Output the [X, Y] coordinate of the center of the cell containing the given text.  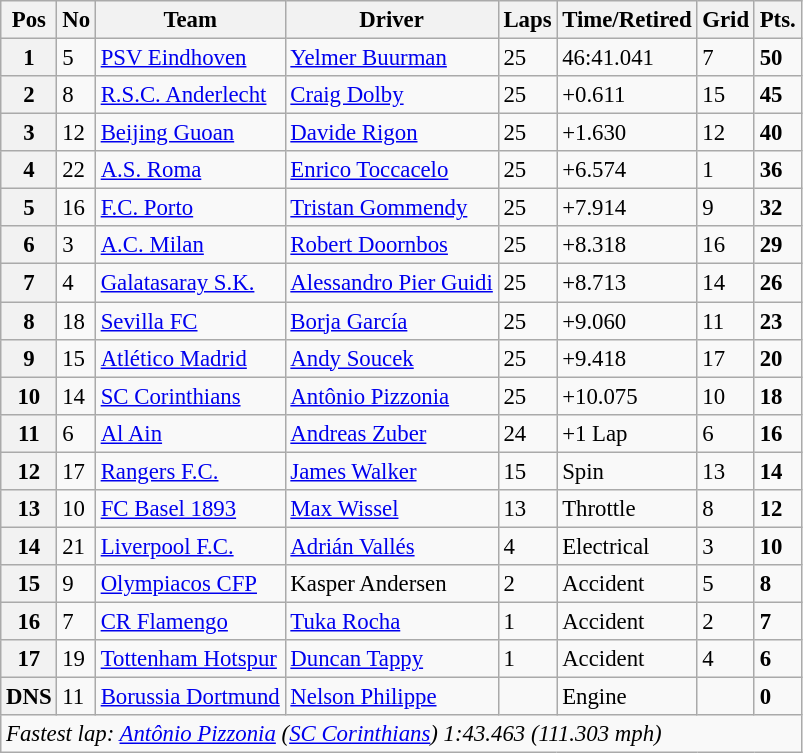
Duncan Tappy [392, 659]
Enrico Toccacelo [392, 170]
F.C. Porto [190, 208]
Antônio Pizzonia [392, 396]
Liverpool F.C. [190, 546]
Throttle [627, 509]
26 [778, 283]
Nelson Philippe [392, 697]
Max Wissel [392, 509]
Andreas Zuber [392, 433]
CR Flamengo [190, 621]
Yelmer Buurman [392, 58]
36 [778, 170]
0 [778, 697]
DNS [29, 697]
SC Corinthians [190, 396]
FC Basel 1893 [190, 509]
Galatasaray S.K. [190, 283]
Tottenham Hotspur [190, 659]
19 [76, 659]
21 [76, 546]
Al Ain [190, 433]
+8.713 [627, 283]
Andy Soucek [392, 358]
50 [778, 58]
A.C. Milan [190, 245]
+1 Lap [627, 433]
Time/Retired [627, 20]
Electrical [627, 546]
Craig Dolby [392, 95]
Laps [528, 20]
+0.611 [627, 95]
Tristan Gommendy [392, 208]
Kasper Andersen [392, 584]
32 [778, 208]
Beijing Guoan [190, 133]
Grid [726, 20]
Adrián Vallés [392, 546]
46:41.041 [627, 58]
+10.075 [627, 396]
Fastest lap: Antônio Pizzonia (SC Corinthians) 1:43.463 (111.303 mph) [401, 734]
+6.574 [627, 170]
Spin [627, 471]
45 [778, 95]
Tuka Rocha [392, 621]
29 [778, 245]
20 [778, 358]
+7.914 [627, 208]
James Walker [392, 471]
A.S. Roma [190, 170]
+8.318 [627, 245]
Sevilla FC [190, 321]
+1.630 [627, 133]
40 [778, 133]
Borja García [392, 321]
No [76, 20]
Robert Doornbos [392, 245]
22 [76, 170]
+9.060 [627, 321]
23 [778, 321]
24 [528, 433]
Rangers F.C. [190, 471]
Team [190, 20]
Olympiacos CFP [190, 584]
Borussia Dortmund [190, 697]
PSV Eindhoven [190, 58]
Atlético Madrid [190, 358]
Pos [29, 20]
Driver [392, 20]
Engine [627, 697]
Pts. [778, 20]
Davide Rigon [392, 133]
Alessandro Pier Guidi [392, 283]
+9.418 [627, 358]
R.S.C. Anderlecht [190, 95]
